For the text-containing cell, return its midpoint in [x, y] coordinate format. 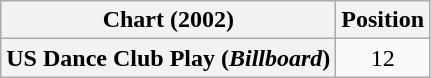
Position [383, 20]
Chart (2002) [168, 20]
US Dance Club Play (Billboard) [168, 58]
12 [383, 58]
